From the cell containing the given text, extract its center point as [x, y] coordinate. 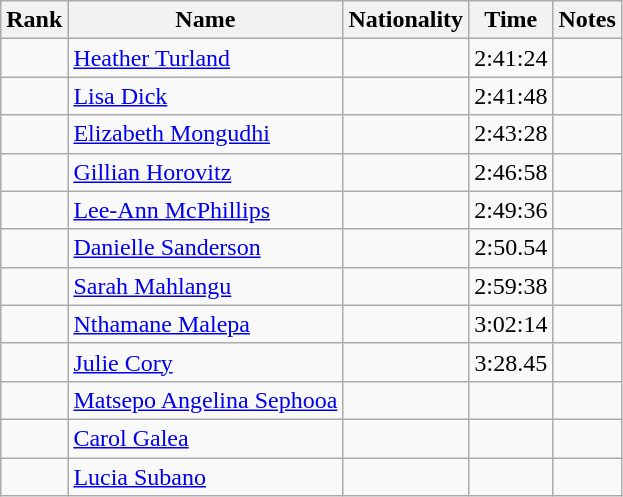
Lisa Dick [206, 96]
Nthamane Malepa [206, 324]
Lee-Ann McPhillips [206, 210]
Nationality [406, 20]
Gillian Horovitz [206, 172]
Rank [34, 20]
2:50.54 [511, 248]
Sarah Mahlangu [206, 286]
Julie Cory [206, 362]
Matsepo Angelina Sephooa [206, 400]
Carol Galea [206, 438]
2:43:28 [511, 134]
Lucia Subano [206, 477]
Name [206, 20]
Danielle Sanderson [206, 248]
2:46:58 [511, 172]
Notes [587, 20]
Heather Turland [206, 58]
3:02:14 [511, 324]
Time [511, 20]
2:59:38 [511, 286]
3:28.45 [511, 362]
2:41:24 [511, 58]
2:41:48 [511, 96]
Elizabeth Mongudhi [206, 134]
2:49:36 [511, 210]
